Extract the (X, Y) coordinate from the center of the cell holding the provided text.  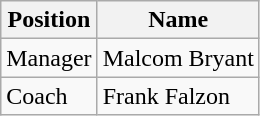
Position (49, 20)
Frank Falzon (178, 96)
Malcom Bryant (178, 58)
Coach (49, 96)
Name (178, 20)
Manager (49, 58)
